From the cell containing the given text, extract its center point as (X, Y) coordinate. 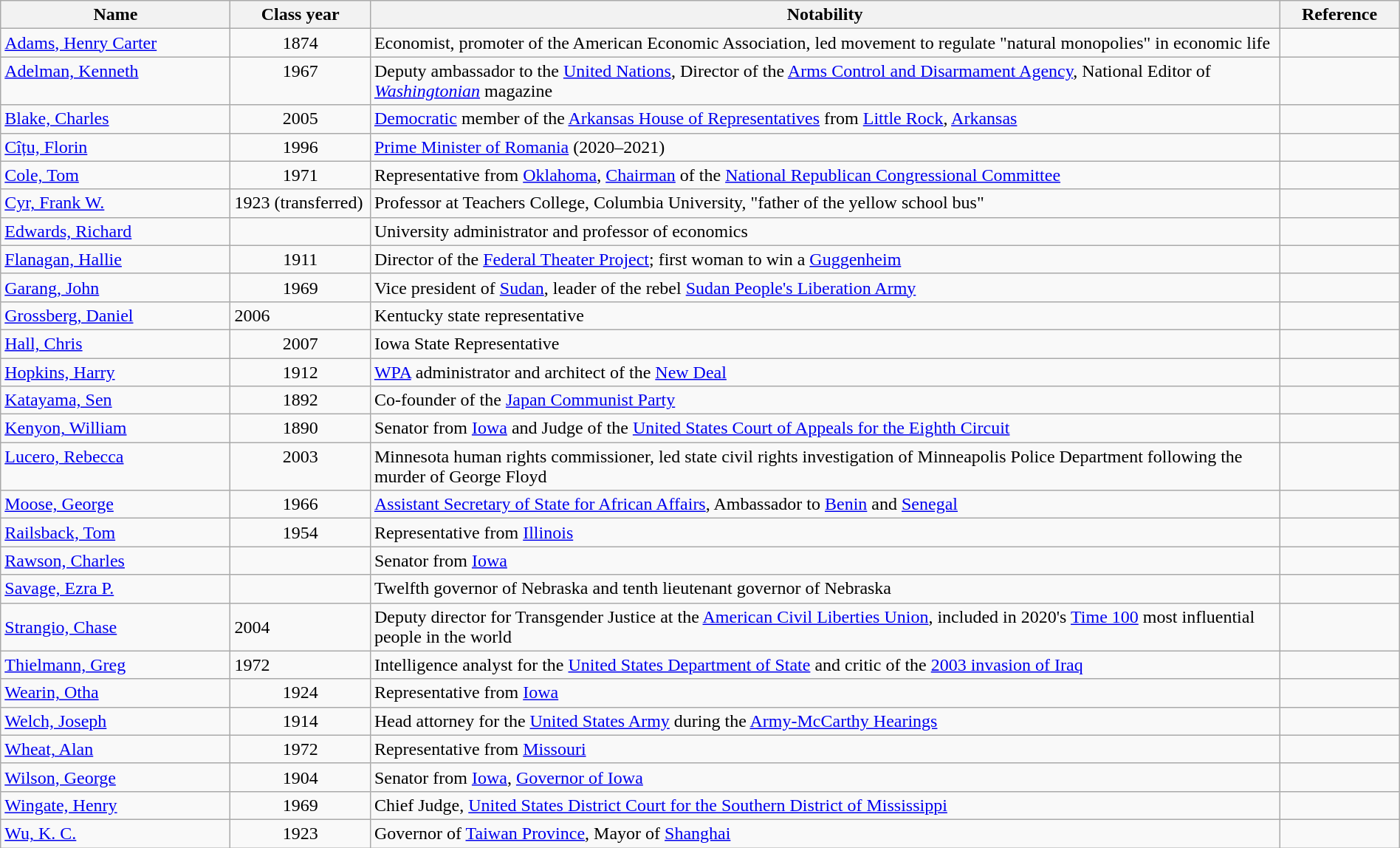
1923 (300, 833)
Blake, Charles (115, 119)
Moose, George (115, 505)
Wheat, Alan (115, 749)
1966 (300, 505)
Grossberg, Daniel (115, 315)
Reference (1339, 15)
1874 (300, 43)
2003 (300, 467)
Adelman, Kenneth (115, 81)
Notability (824, 15)
Representative from Missouri (824, 749)
2004 (300, 626)
1996 (300, 147)
Minnesota human rights commissioner, led state civil rights investigation of Minneapolis Police Department following the murder of George Floyd (824, 467)
Flanagan, Hallie (115, 259)
Railsback, Tom (115, 533)
WPA administrator and architect of the New Deal (824, 372)
2005 (300, 119)
Strangio, Chase (115, 626)
Savage, Ezra P. (115, 589)
Hopkins, Harry (115, 372)
1923 (transferred) (300, 203)
Thielmann, Greg (115, 665)
Deputy director for Transgender Justice at the American Civil Liberties Union, included in 2020's Time 100 most influential people in the world (824, 626)
Wingate, Henry (115, 805)
Cîțu, Florin (115, 147)
University administrator and professor of economics (824, 231)
Representative from Illinois (824, 533)
Cyr, Frank W. (115, 203)
Katayama, Sen (115, 400)
2007 (300, 343)
Senator from Iowa (824, 561)
Lucero, Rebecca (115, 467)
Deputy ambassador to the United Nations, Director of the Arms Control and Disarmament Agency, National Editor of Washingtonian magazine (824, 81)
Iowa State Representative (824, 343)
1904 (300, 777)
1914 (300, 721)
Name (115, 15)
Wearin, Otha (115, 693)
Wilson, George (115, 777)
1890 (300, 428)
Assistant Secretary of State for African Affairs, Ambassador to Benin and Senegal (824, 505)
Director of the Federal Theater Project; first woman to win a Guggenheim (824, 259)
Representative from Oklahoma, Chairman of the National Republican Congressional Committee (824, 175)
Professor at Teachers College, Columbia University, "father of the yellow school bus" (824, 203)
Democratic member of the Arkansas House of Representatives from Little Rock, Arkansas (824, 119)
1911 (300, 259)
Economist, promoter of the American Economic Association, led movement to regulate "natural monopolies" in economic life (824, 43)
Senator from Iowa, Governor of Iowa (824, 777)
1912 (300, 372)
Welch, Joseph (115, 721)
Co-founder of the Japan Communist Party (824, 400)
Wu, K. C. (115, 833)
Intelligence analyst for the United States Department of State and critic of the 2003 invasion of Iraq (824, 665)
Governor of Taiwan Province, Mayor of Shanghai (824, 833)
Adams, Henry Carter (115, 43)
Kenyon, William (115, 428)
1924 (300, 693)
Twelfth governor of Nebraska and tenth lieutenant governor of Nebraska (824, 589)
Edwards, Richard (115, 231)
2006 (300, 315)
Head attorney for the United States Army during the Army-McCarthy Hearings (824, 721)
1954 (300, 533)
1967 (300, 81)
Vice president of Sudan, leader of the rebel Sudan People's Liberation Army (824, 287)
Senator from Iowa and Judge of the United States Court of Appeals for the Eighth Circuit (824, 428)
Hall, Chris (115, 343)
Class year (300, 15)
Representative from Iowa (824, 693)
1892 (300, 400)
Garang, John (115, 287)
Cole, Tom (115, 175)
Chief Judge, United States District Court for the Southern District of Mississippi (824, 805)
1971 (300, 175)
Rawson, Charles (115, 561)
Kentucky state representative (824, 315)
Prime Minister of Romania (2020–2021) (824, 147)
